Find where the given text appears and provide that cell's center as (x, y) coordinate. 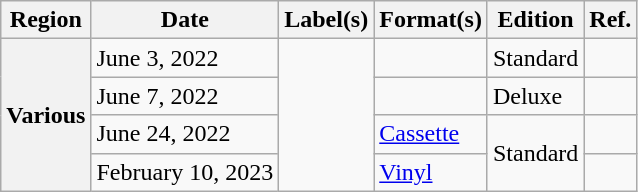
Various (46, 115)
Format(s) (431, 20)
Edition (535, 20)
Cassette (431, 134)
Date (185, 20)
June 3, 2022 (185, 58)
Deluxe (535, 96)
Ref. (610, 20)
June 7, 2022 (185, 96)
February 10, 2023 (185, 172)
Vinyl (431, 172)
Label(s) (326, 20)
Region (46, 20)
June 24, 2022 (185, 134)
